From the cell containing the given text, extract its center point as (X, Y) coordinate. 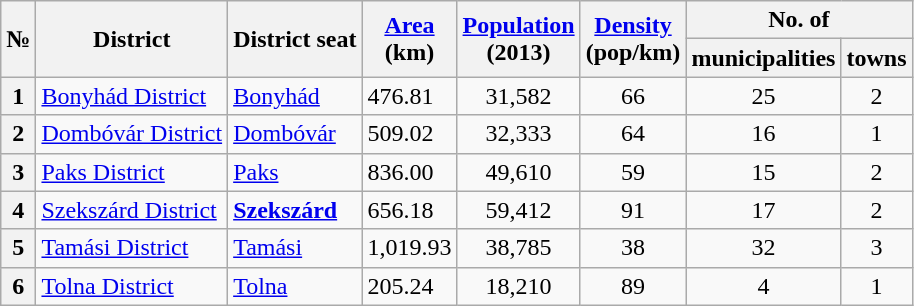
59 (633, 172)
17 (764, 210)
31,582 (518, 96)
509.02 (410, 134)
Szekszárd (295, 210)
1,019.93 (410, 248)
91 (633, 210)
656.18 (410, 210)
municipalities (764, 58)
Paks District (132, 172)
Population(2013) (518, 39)
49,610 (518, 172)
16 (764, 134)
District (132, 39)
Tamási (295, 248)
836.00 (410, 172)
38 (633, 248)
476.81 (410, 96)
89 (633, 286)
6 (18, 286)
Paks (295, 172)
Bonyhád (295, 96)
205.24 (410, 286)
5 (18, 248)
15 (764, 172)
towns (876, 58)
Area(km) (410, 39)
64 (633, 134)
18,210 (518, 286)
Dombóvár District (132, 134)
25 (764, 96)
59,412 (518, 210)
Tamási District (132, 248)
38,785 (518, 248)
District seat (295, 39)
Bonyhád District (132, 96)
Tolna District (132, 286)
№ (18, 39)
Density(pop/km) (633, 39)
32 (764, 248)
Szekszárd District (132, 210)
Dombóvár (295, 134)
No. of (799, 20)
Tolna (295, 286)
32,333 (518, 134)
66 (633, 96)
